Return [X, Y] of the center of cell containing provided text 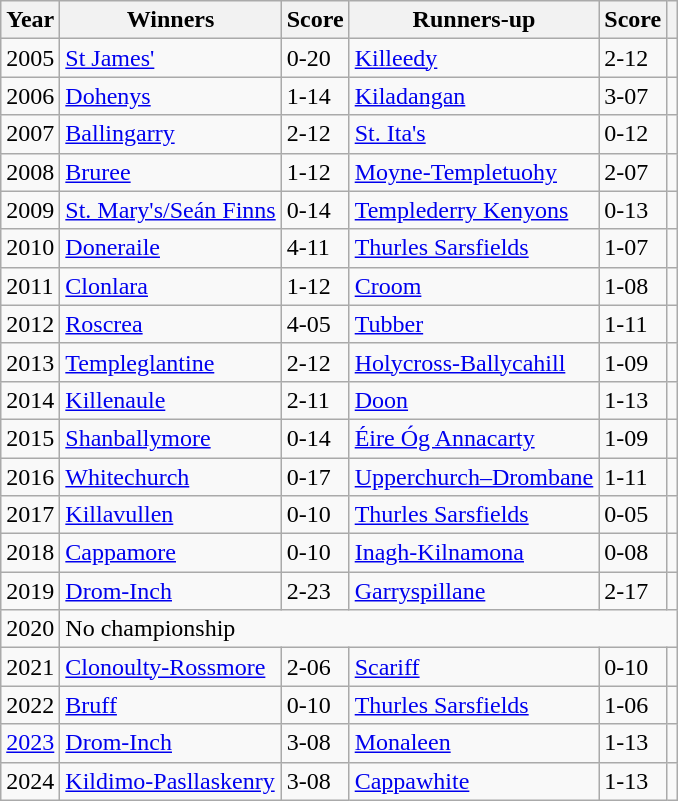
Winners [170, 20]
2015 [30, 438]
Moyne-Templetuohy [474, 172]
Ballingarry [170, 134]
Croom [474, 286]
0-05 [633, 515]
Templeglantine [170, 362]
Holycross-Ballycahill [474, 362]
Upperchurch–Drombane [474, 477]
Killavullen [170, 515]
2009 [30, 210]
2-06 [315, 667]
Tubber [474, 324]
1-07 [633, 248]
Killeedy [474, 58]
2-17 [633, 591]
2-11 [315, 400]
Shanballymore [170, 438]
2023 [30, 743]
2014 [30, 400]
St James' [170, 58]
No championship [369, 629]
2022 [30, 705]
1-14 [315, 96]
0-08 [633, 553]
2020 [30, 629]
Kiladangan [474, 96]
2006 [30, 96]
Templederry Kenyons [474, 210]
0-20 [315, 58]
Bruff [170, 705]
Doon [474, 400]
2016 [30, 477]
2011 [30, 286]
Runners-up [474, 20]
4-05 [315, 324]
2-07 [633, 172]
Éire Óg Annacarty [474, 438]
St. Ita's [474, 134]
Cappawhite [474, 781]
Bruree [170, 172]
Roscrea [170, 324]
Year [30, 20]
3-07 [633, 96]
Cappamore [170, 553]
1-06 [633, 705]
Garryspillane [474, 591]
2024 [30, 781]
2017 [30, 515]
0-13 [633, 210]
2008 [30, 172]
Clonoulty-Rossmore [170, 667]
Monaleen [474, 743]
2007 [30, 134]
0-12 [633, 134]
2013 [30, 362]
Dohenys [170, 96]
Clonlara [170, 286]
Killenaule [170, 400]
Inagh-Kilnamona [474, 553]
2010 [30, 248]
2019 [30, 591]
0-17 [315, 477]
Doneraile [170, 248]
St. Mary's/Seán Finns [170, 210]
Scariff [474, 667]
2-23 [315, 591]
2005 [30, 58]
2021 [30, 667]
2018 [30, 553]
2012 [30, 324]
Whitechurch [170, 477]
4-11 [315, 248]
1-08 [633, 286]
Kildimo-Pasllaskenry [170, 781]
